Return the (x, y) coordinate for the center point of the cell that contains the specified text.  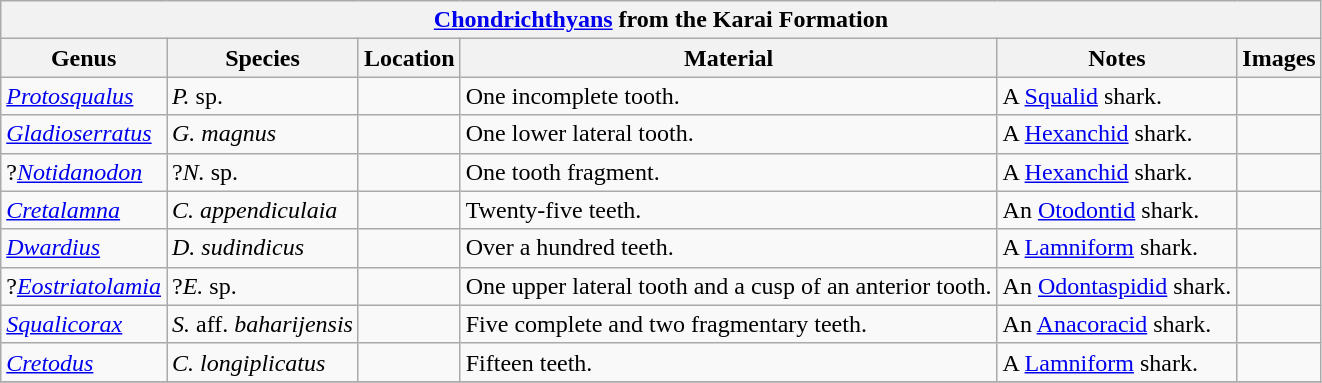
?N. sp. (262, 172)
One incomplete tooth. (728, 96)
An Otodontid shark. (1117, 210)
D. sudindicus (262, 248)
?Eostriatolamia (84, 286)
Cretodus (84, 362)
Protosqualus (84, 96)
Over a hundred teeth. (728, 248)
Species (262, 58)
P. sp. (262, 96)
Twenty-five teeth. (728, 210)
Fifteen teeth. (728, 362)
?Notidanodon (84, 172)
One lower lateral tooth. (728, 134)
G. magnus (262, 134)
Notes (1117, 58)
Location (409, 58)
Images (1279, 58)
C. longiplicatus (262, 362)
Five complete and two fragmentary teeth. (728, 324)
Material (728, 58)
S. aff. baharijensis (262, 324)
Squalicorax (84, 324)
Genus (84, 58)
An Anacoracid shark. (1117, 324)
One tooth fragment. (728, 172)
One upper lateral tooth and a cusp of an anterior tooth. (728, 286)
Cretalamna (84, 210)
An Odontaspidid shark. (1117, 286)
?E. sp. (262, 286)
Chondrichthyans from the Karai Formation (661, 20)
A Squalid shark. (1117, 96)
Dwardius (84, 248)
C. appendiculaia (262, 210)
Gladioserratus (84, 134)
